Return (x, y) of the center of cell containing provided text 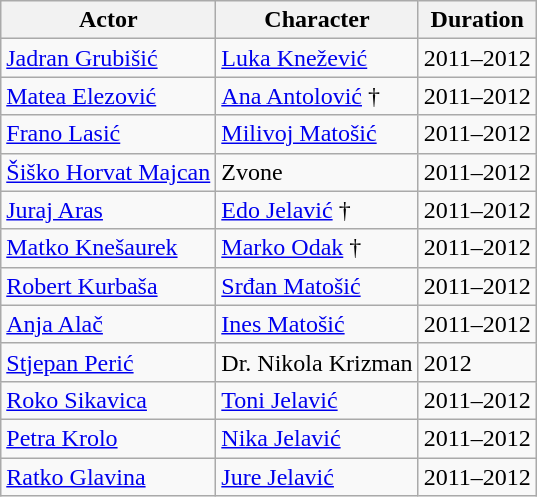
Character (317, 20)
Jadran Grubišić (108, 58)
Duration (477, 20)
Marko Odak † (317, 248)
Petra Krolo (108, 438)
Zvone (317, 172)
Ratko Glavina (108, 477)
Šiško Horvat Majcan (108, 172)
Frano Lasić (108, 134)
Milivoj Matošić (317, 134)
2012 (477, 362)
Ines Matošić (317, 324)
Matea Elezović (108, 96)
Robert Kurbaša (108, 286)
Dr. Nikola Krizman (317, 362)
Nika Jelavić (317, 438)
Matko Knešaurek (108, 248)
Luka Knežević (317, 58)
Toni Jelavić (317, 400)
Srđan Matošić (317, 286)
Actor (108, 20)
Juraj Aras (108, 210)
Jure Jelavić (317, 477)
Edo Jelavić † (317, 210)
Ana Antolović † (317, 96)
Stjepan Perić (108, 362)
Anja Alač (108, 324)
Roko Sikavica (108, 400)
